Search for the cell housing the specified text and yield its (X, Y) center coordinate. 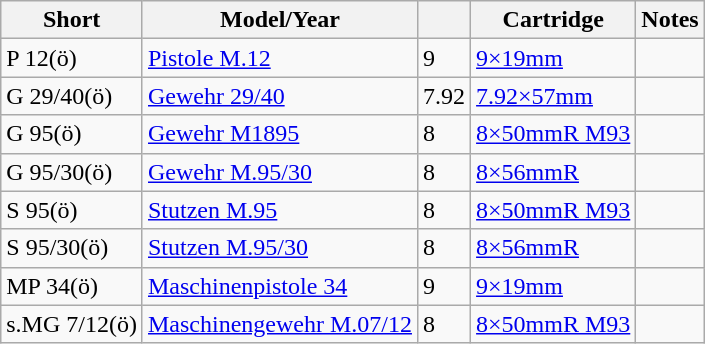
S 95/30(ö) (72, 248)
Maschinengewehr M.07/12 (280, 324)
MP 34(ö) (72, 286)
G 29/40(ö) (72, 96)
G 95(ö) (72, 134)
P 12(ö) (72, 58)
Gewehr 29/40 (280, 96)
Gewehr M1895 (280, 134)
Stutzen M.95 (280, 210)
Maschinenpistole 34 (280, 286)
S 95(ö) (72, 210)
Pistole M.12 (280, 58)
Short (72, 20)
Notes (670, 20)
7.92×57mm (554, 96)
Gewehr M.95/30 (280, 172)
7.92 (444, 96)
s.MG 7/12(ö) (72, 324)
Cartridge (554, 20)
Stutzen M.95/30 (280, 248)
G 95/30(ö) (72, 172)
Model/Year (280, 20)
